Locate the cell with the specified text and output its (X, Y) center coordinate. 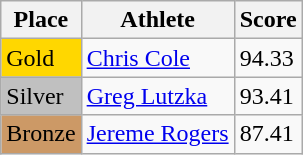
94.33 (268, 58)
Athlete (158, 20)
Gold (41, 58)
93.41 (268, 96)
Greg Lutzka (158, 96)
Place (41, 20)
Silver (41, 96)
Chris Cole (158, 58)
Bronze (41, 134)
87.41 (268, 134)
Score (268, 20)
Jereme Rogers (158, 134)
